Find where the given text appears and provide that cell's center as [x, y] coordinate. 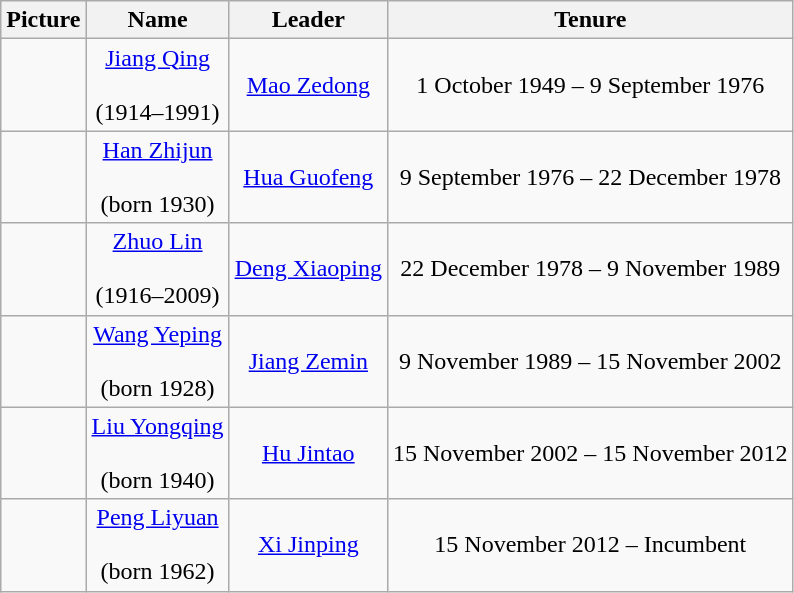
Peng Liyuan(born 1962) [158, 545]
15 November 2012 – Incumbent [590, 545]
9 November 1989 – 15 November 2002 [590, 361]
22 December 1978 – 9 November 1989 [590, 269]
Liu Yongqing(born 1940) [158, 453]
Xi Jinping [308, 545]
1 October 1949 – 9 September 1976 [590, 85]
Jiang Qing(1914–1991) [158, 85]
Wang Yeping(born 1928) [158, 361]
Hua Guofeng [308, 177]
15 November 2002 – 15 November 2012 [590, 453]
Mao Zedong [308, 85]
Zhuo Lin(1916–2009) [158, 269]
Hu Jintao [308, 453]
Picture [44, 20]
Jiang Zemin [308, 361]
Leader [308, 20]
Han Zhijun(born 1930) [158, 177]
Deng Xiaoping [308, 269]
Name [158, 20]
9 September 1976 – 22 December 1978 [590, 177]
Tenure [590, 20]
